Capture the cell that displays the provided text and extract its [x, y] central coordinate. 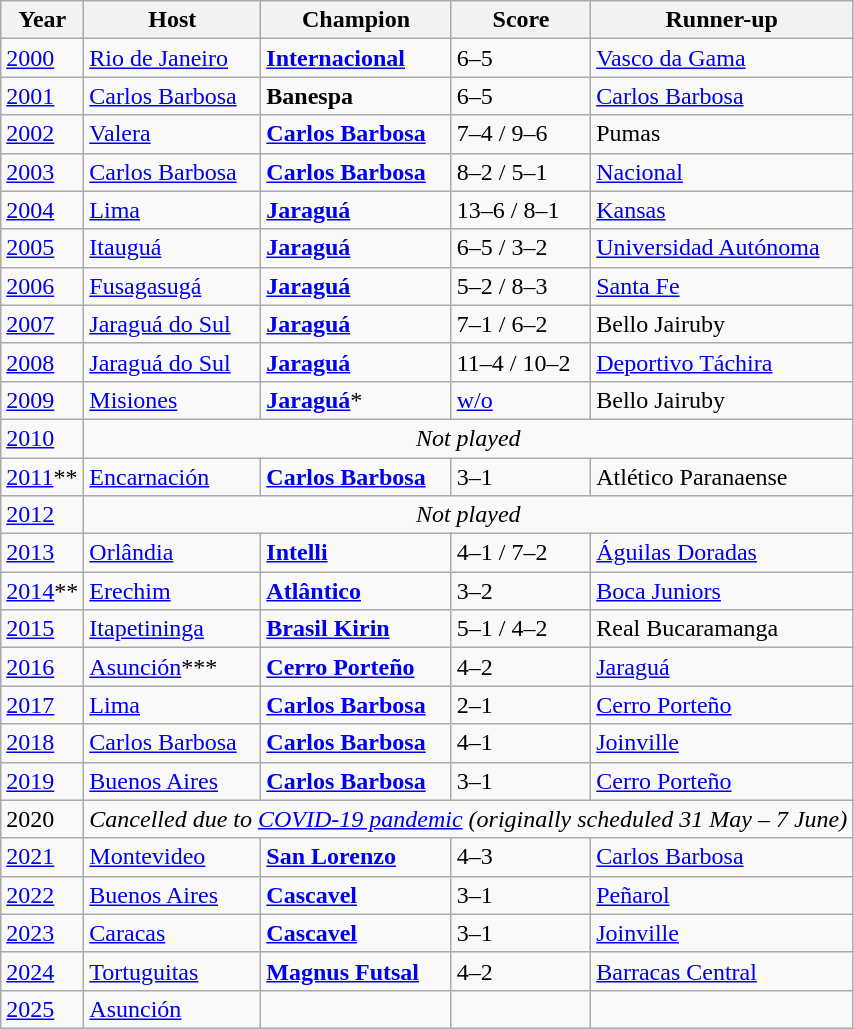
Host [172, 20]
Brasil Kirin [356, 629]
Encarnación [172, 477]
Atlântico [356, 591]
2014** [42, 591]
2007 [42, 324]
Itauguá [172, 248]
2024 [42, 971]
Year [42, 20]
Jaraguá* [356, 400]
2001 [42, 96]
4–3 [521, 857]
2021 [42, 857]
Barracas Central [722, 971]
Rio de Janeiro [172, 58]
4–1 [521, 743]
2016 [42, 667]
6–5 / 3–2 [521, 248]
Atlético Paranaense [722, 477]
Montevideo [172, 857]
5–1 / 4–2 [521, 629]
8–2 / 5–1 [521, 172]
San Lorenzo [356, 857]
Deportivo Táchira [722, 362]
Asunción [172, 1009]
2012 [42, 515]
13–6 / 8–1 [521, 210]
Erechim [172, 591]
Score [521, 20]
2005 [42, 248]
2015 [42, 629]
2000 [42, 58]
2009 [42, 400]
2011** [42, 477]
2010 [42, 438]
2019 [42, 781]
Asunción*** [172, 667]
2013 [42, 553]
Real Bucaramanga [722, 629]
2022 [42, 895]
2025 [42, 1009]
11–4 / 10–2 [521, 362]
Nacional [722, 172]
2008 [42, 362]
w/o [521, 400]
Itapetininga [172, 629]
Magnus Futsal [356, 971]
Valera [172, 134]
2002 [42, 134]
2017 [42, 705]
2018 [42, 743]
Misiones [172, 400]
2020 [42, 819]
Banespa [356, 96]
Fusagasugá [172, 286]
Cancelled due to COVID-19 pandemic (originally scheduled 31 May – 7 June) [468, 819]
Boca Juniors [722, 591]
Pumas [722, 134]
Kansas [722, 210]
5–2 / 8–3 [521, 286]
Internacional [356, 58]
2004 [42, 210]
2003 [42, 172]
Águilas Doradas [722, 553]
Champion [356, 20]
2006 [42, 286]
2–1 [521, 705]
Santa Fe [722, 286]
Orlândia [172, 553]
Universidad Autónoma [722, 248]
3–2 [521, 591]
Vasco da Gama [722, 58]
7–1 / 6–2 [521, 324]
2023 [42, 933]
Caracas [172, 933]
Runner-up [722, 20]
Tortuguitas [172, 971]
Intelli [356, 553]
Peñarol [722, 895]
7–4 / 9–6 [521, 134]
4–1 / 7–2 [521, 553]
